Return (x, y) of the center of cell containing provided text 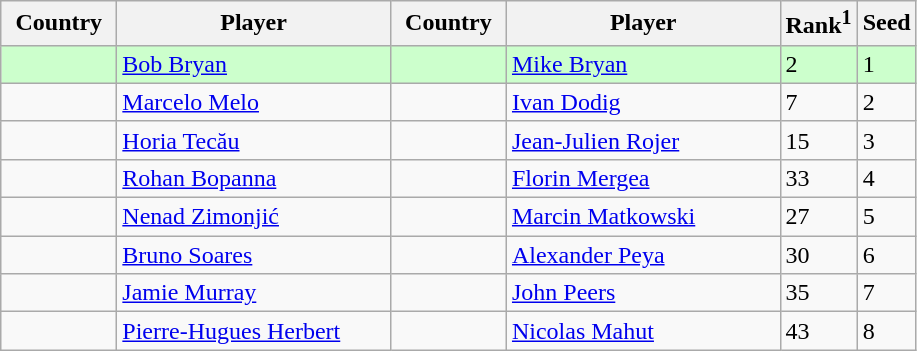
John Peers (643, 293)
Mike Bryan (643, 64)
30 (818, 255)
5 (886, 217)
43 (818, 331)
Rohan Bopanna (254, 178)
8 (886, 331)
3 (886, 140)
35 (818, 293)
33 (818, 178)
Florin Mergea (643, 178)
27 (818, 217)
Nicolas Mahut (643, 331)
Jamie Murray (254, 293)
Seed (886, 24)
Marcelo Melo (254, 102)
Nenad Zimonjić (254, 217)
6 (886, 255)
Rank1 (818, 24)
Bruno Soares (254, 255)
Marcin Matkowski (643, 217)
Alexander Peya (643, 255)
4 (886, 178)
1 (886, 64)
Bob Bryan (254, 64)
Horia Tecău (254, 140)
15 (818, 140)
Ivan Dodig (643, 102)
Jean-Julien Rojer (643, 140)
Pierre-Hugues Herbert (254, 331)
